Extract the [X, Y] coordinate from the center of the cell holding the provided text.  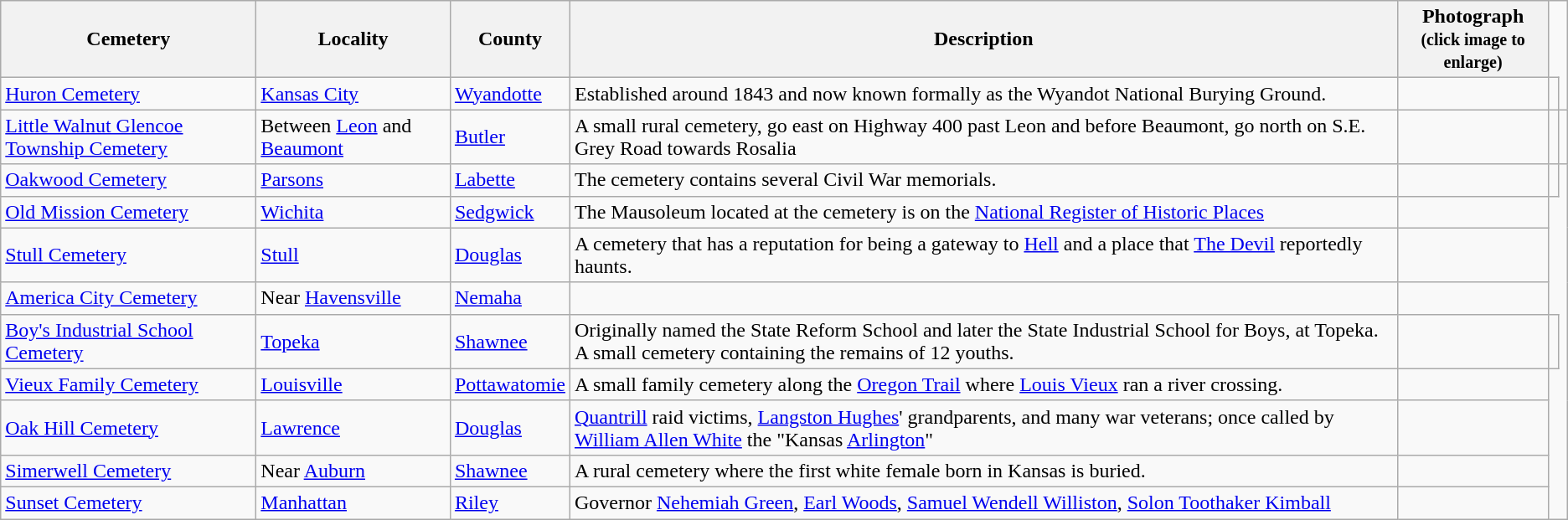
Old Mission Cemetery [129, 212]
Description [983, 39]
Huron Cemetery [129, 94]
Nemaha [509, 298]
The cemetery contains several Civil War memorials. [983, 180]
Locality [353, 39]
Boy's Industrial School Cemetery [129, 342]
Riley [509, 502]
Photograph(click image to enlarge) [1473, 39]
Kansas City [353, 94]
The Mausoleum located at the cemetery is on the National Register of Historic Places [983, 212]
Cemetery [129, 39]
Oakwood Cemetery [129, 180]
Between Leon and Beaumont [353, 137]
Quantrill raid victims, Langston Hughes' grandparents, and many war veterans; once called by William Allen White the "Kansas Arlington" [983, 427]
A small rural cemetery, go east on Highway 400 past Leon and before Beaumont, go north on S.E. Grey Road towards Rosalia [983, 137]
Wyandotte [509, 94]
Butler [509, 137]
Topeka [353, 342]
America City Cemetery [129, 298]
Pottawatomie [509, 384]
Lawrence [353, 427]
Little Walnut Glencoe Township Cemetery [129, 137]
Near Auburn [353, 471]
Parsons [353, 180]
Vieux Family Cemetery [129, 384]
Wichita [353, 212]
Established around 1843 and now known formally as the Wyandot National Burying Ground. [983, 94]
Near Havensville [353, 298]
A small family cemetery along the Oregon Trail where Louis Vieux ran a river crossing. [983, 384]
Manhattan [353, 502]
Labette [509, 180]
Governor Nehemiah Green, Earl Woods, Samuel Wendell Williston, Solon Toothaker Kimball [983, 502]
Simerwell Cemetery [129, 471]
Sunset Cemetery [129, 502]
A cemetery that has a reputation for being a gateway to Hell and a place that The Devil reportedly haunts. [983, 255]
Louisville [353, 384]
County [509, 39]
Stull Cemetery [129, 255]
Oak Hill Cemetery [129, 427]
A rural cemetery where the first white female born in Kansas is buried. [983, 471]
Sedgwick [509, 212]
Stull [353, 255]
